Locate the cell with the specified text and output its (X, Y) center coordinate. 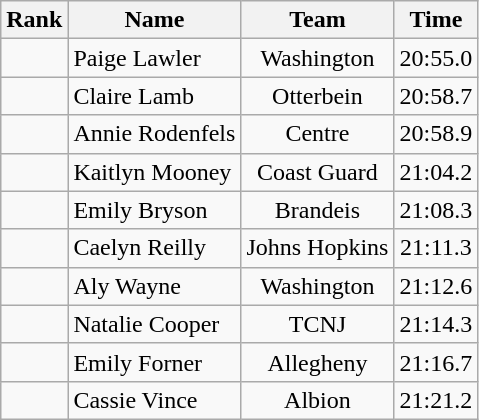
Aly Wayne (154, 286)
Natalie Cooper (154, 324)
Coast Guard (318, 172)
Allegheny (318, 362)
21:08.3 (436, 210)
Centre (318, 134)
Emily Bryson (154, 210)
21:14.3 (436, 324)
Kaitlyn Mooney (154, 172)
20:58.9 (436, 134)
Time (436, 20)
Emily Forner (154, 362)
Name (154, 20)
Claire Lamb (154, 96)
20:55.0 (436, 58)
Annie Rodenfels (154, 134)
Cassie Vince (154, 400)
Brandeis (318, 210)
TCNJ (318, 324)
Rank (34, 20)
21:11.3 (436, 248)
Caelyn Reilly (154, 248)
21:12.6 (436, 286)
Johns Hopkins (318, 248)
21:04.2 (436, 172)
21:21.2 (436, 400)
Otterbein (318, 96)
Albion (318, 400)
Team (318, 20)
21:16.7 (436, 362)
Paige Lawler (154, 58)
20:58.7 (436, 96)
